Search for the cell housing the specified text and yield its (X, Y) center coordinate. 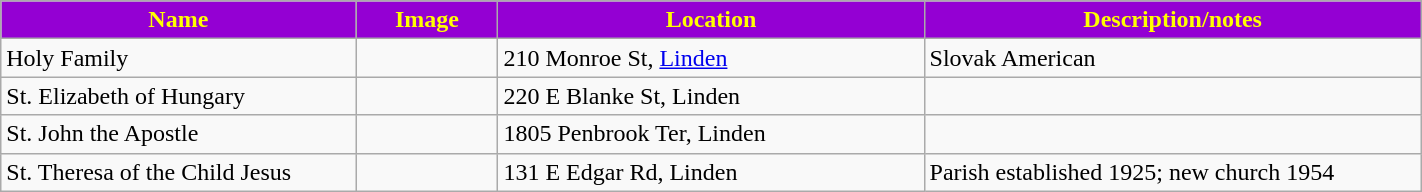
Description/notes (1172, 20)
Slovak American (1172, 58)
Holy Family (178, 58)
131 E Edgar Rd, Linden (711, 172)
St. John the Apostle (178, 134)
220 E Blanke St, Linden (711, 96)
Name (178, 20)
Location (711, 20)
Parish established 1925; new church 1954 (1172, 172)
Image (427, 20)
1805 Penbrook Ter, Linden (711, 134)
St. Theresa of the Child Jesus (178, 172)
210 Monroe St, Linden (711, 58)
St. Elizabeth of Hungary (178, 96)
